Search for the cell housing the specified text and yield its (x, y) center coordinate. 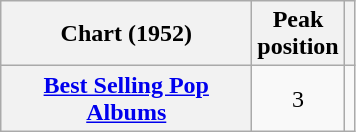
Peakposition (298, 34)
3 (298, 98)
Chart (1952) (126, 34)
Best Selling Pop Albums (126, 98)
